Find where the given text appears and provide that cell's center as (X, Y) coordinate. 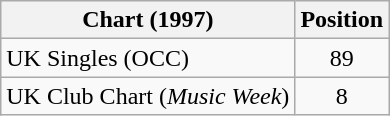
Chart (1997) (148, 20)
UK Club Chart (Music Week) (148, 96)
8 (342, 96)
Position (342, 20)
UK Singles (OCC) (148, 58)
89 (342, 58)
